Extract the [x, y] coordinate from the center of the cell holding the provided text.  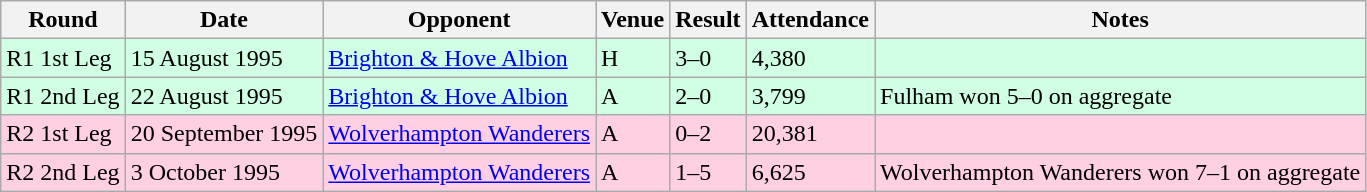
15 August 1995 [224, 58]
Attendance [810, 20]
2–0 [708, 96]
Venue [633, 20]
20,381 [810, 134]
Date [224, 20]
R2 1st Leg [63, 134]
3,799 [810, 96]
0–2 [708, 134]
Round [63, 20]
R2 2nd Leg [63, 172]
3 October 1995 [224, 172]
20 September 1995 [224, 134]
Result [708, 20]
Wolverhampton Wanderers won 7–1 on aggregate [1120, 172]
R1 2nd Leg [63, 96]
3–0 [708, 58]
Opponent [460, 20]
Fulham won 5–0 on aggregate [1120, 96]
Notes [1120, 20]
6,625 [810, 172]
1–5 [708, 172]
R1 1st Leg [63, 58]
4,380 [810, 58]
H [633, 58]
22 August 1995 [224, 96]
